Extract the [x, y] coordinate from the center of the cell holding the provided text.  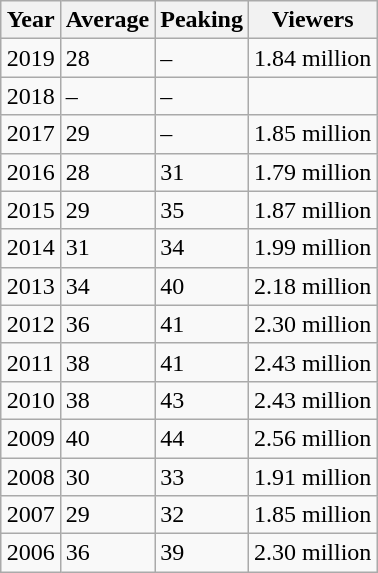
1.87 million [312, 210]
2007 [30, 515]
44 [202, 438]
39 [202, 553]
32 [202, 515]
2013 [30, 286]
30 [108, 477]
33 [202, 477]
2018 [30, 96]
1.99 million [312, 248]
2010 [30, 400]
1.91 million [312, 477]
2017 [30, 134]
2016 [30, 172]
35 [202, 210]
2011 [30, 362]
2009 [30, 438]
2.18 million [312, 286]
Viewers [312, 20]
1.84 million [312, 58]
2006 [30, 553]
2008 [30, 477]
2015 [30, 210]
Year [30, 20]
2.56 million [312, 438]
2012 [30, 324]
Average [108, 20]
2019 [30, 58]
2014 [30, 248]
1.79 million [312, 172]
43 [202, 400]
Peaking [202, 20]
